Pinpoint the cell where the given text exists, returning its [X, Y] midpoint coordinate. 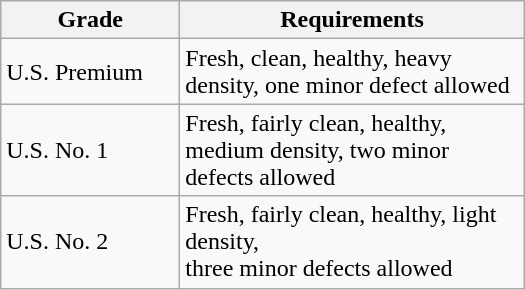
Fresh, fairly clean, healthy, light density, three minor defects allowed [352, 242]
Requirements [352, 20]
Grade [90, 20]
Fresh, fairly clean, healthy, medium density, two minor defects allowed [352, 150]
U.S. Premium [90, 72]
U.S. No. 1 [90, 150]
U.S. No. 2 [90, 242]
Fresh, clean, healthy, heavy density, one minor defect allowed [352, 72]
